Scan for the cell matching the given text and deliver its (x, y) coordinate at center. 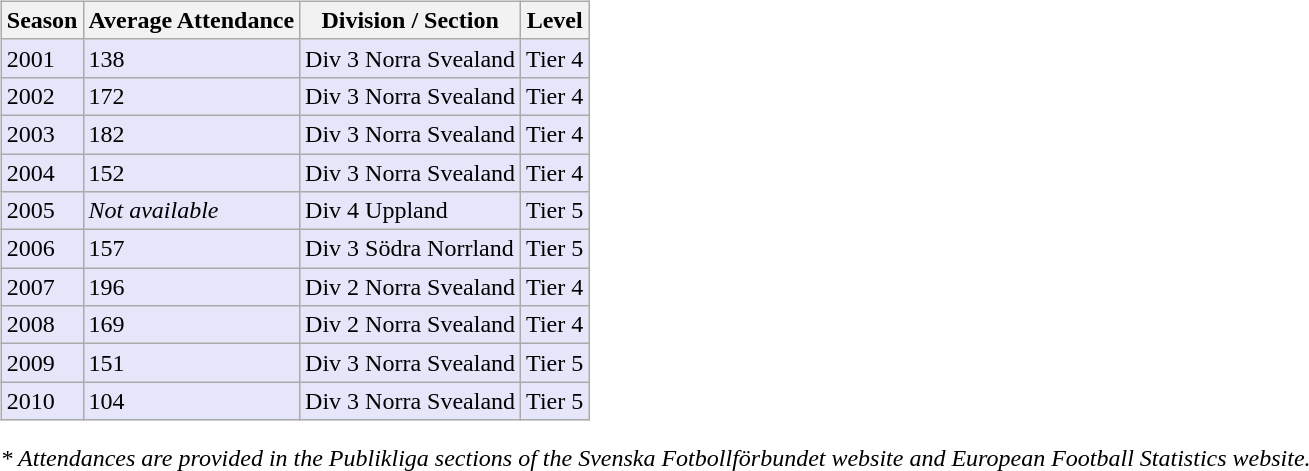
196 (192, 287)
2010 (42, 401)
Div 3 Södra Norrland (410, 249)
169 (192, 325)
Level (555, 20)
182 (192, 134)
104 (192, 401)
2002 (42, 96)
Div 4 Uppland (410, 211)
Not available (192, 211)
2004 (42, 173)
2001 (42, 58)
152 (192, 173)
172 (192, 96)
2007 (42, 287)
2006 (42, 249)
2005 (42, 211)
Season (42, 20)
2009 (42, 363)
157 (192, 249)
Division / Section (410, 20)
138 (192, 58)
2003 (42, 134)
151 (192, 363)
Average Attendance (192, 20)
2008 (42, 325)
